Determine the [x, y] coordinate at the center of the cell enclosing the given text.  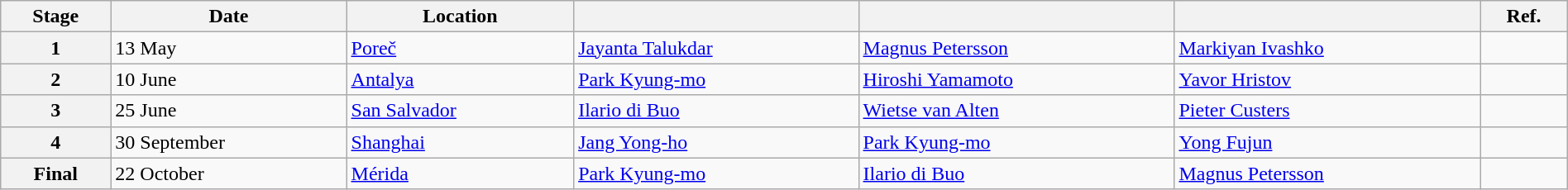
Final [56, 173]
Yong Fujun [1327, 142]
13 May [228, 48]
Location [460, 17]
Hiroshi Yamamoto [1016, 79]
San Salvador [460, 111]
1 [56, 48]
Wietse van Alten [1016, 111]
30 September [228, 142]
Yavor Hristov [1327, 79]
Poreč [460, 48]
4 [56, 142]
Date [228, 17]
Markiyan Ivashko [1327, 48]
Ref. [1523, 17]
Pieter Custers [1327, 111]
Stage [56, 17]
10 June [228, 79]
25 June [228, 111]
22 October [228, 173]
Antalya [460, 79]
Mérida [460, 173]
Jayanta Talukdar [716, 48]
Jang Yong-ho [716, 142]
2 [56, 79]
Shanghai [460, 142]
3 [56, 111]
